Locate the cell with the specified text and output its (x, y) center coordinate. 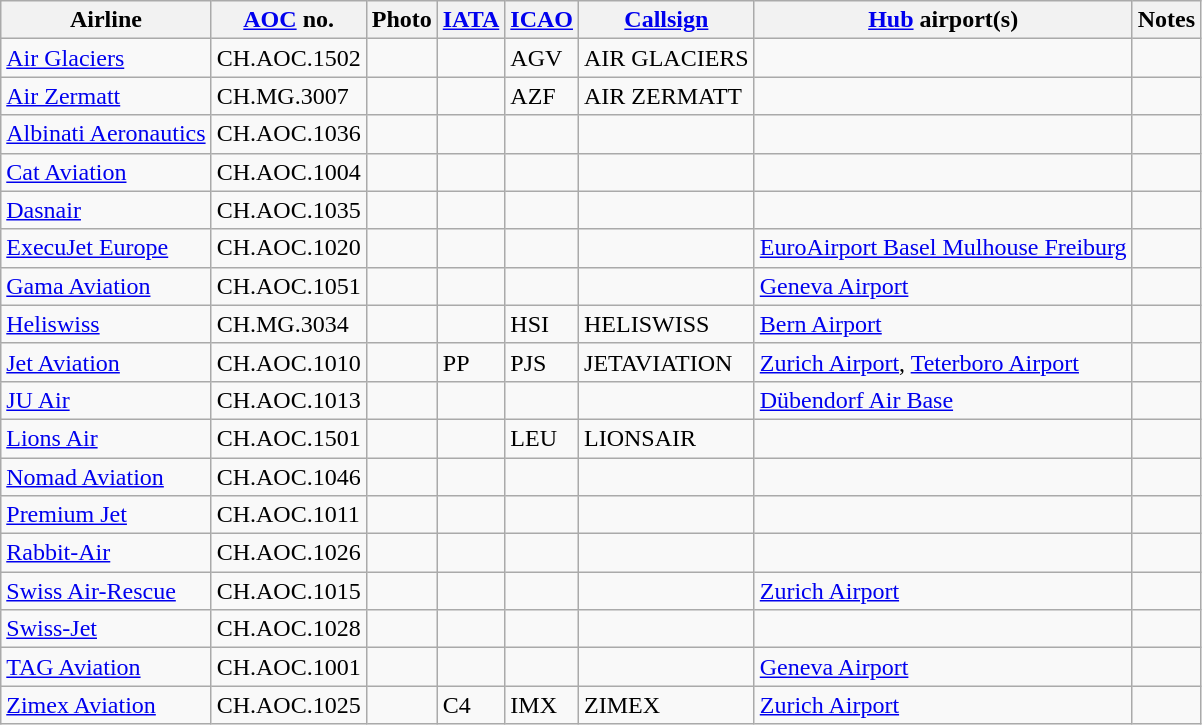
CH.AOC.1036 (288, 134)
CH.AOC.1004 (288, 172)
Heliswiss (106, 324)
Bern Airport (943, 324)
IATA (471, 20)
Jet Aviation (106, 362)
CH.AOC.1502 (288, 58)
CH.AOC.1035 (288, 210)
Swiss Air-Rescue (106, 591)
Airline (106, 20)
CH.AOC.1020 (288, 248)
Rabbit-Air (106, 553)
JU Air (106, 400)
Swiss-Jet (106, 629)
CH.AOC.1046 (288, 477)
Zimex Aviation (106, 705)
Cat Aviation (106, 172)
EuroAirport Basel Mulhouse Freiburg (943, 248)
ZIMEX (667, 705)
ICAO (542, 20)
CH.AOC.1015 (288, 591)
CH.AOC.1011 (288, 515)
CH.AOC.1010 (288, 362)
Dübendorf Air Base (943, 400)
C4 (471, 705)
JETAVIATION (667, 362)
CH.AOC.1013 (288, 400)
CH.AOC.1501 (288, 438)
Nomad Aviation (106, 477)
AGV (542, 58)
TAG Aviation (106, 667)
Air Zermatt (106, 96)
AIR ZERMATT (667, 96)
CH.AOC.1028 (288, 629)
LIONSAIR (667, 438)
HSI (542, 324)
Hub airport(s) (943, 20)
Dasnair (106, 210)
Air Glaciers (106, 58)
CH.AOC.1026 (288, 553)
IMX (542, 705)
Zurich Airport, Teterboro Airport (943, 362)
Gama Aviation (106, 286)
CH.AOC.1051 (288, 286)
Albinati Aeronautics (106, 134)
CH.AOC.1001 (288, 667)
ExecuJet Europe (106, 248)
Lions Air (106, 438)
Photo (402, 20)
Premium Jet (106, 515)
AOC no. (288, 20)
Callsign (667, 20)
PJS (542, 362)
AIR GLACIERS (667, 58)
HELISWISS (667, 324)
CH.MG.3034 (288, 324)
LEU (542, 438)
CH.AOC.1025 (288, 705)
Notes (1166, 20)
PP (471, 362)
CH.MG.3007 (288, 96)
AZF (542, 96)
